Return the (X, Y) coordinate for the center point of the cell that contains the specified text.  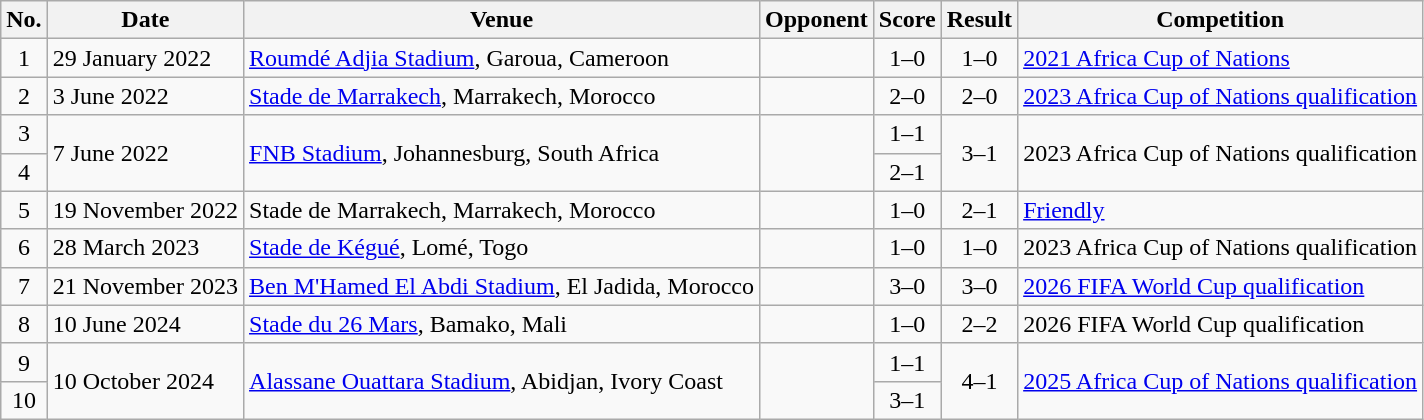
8 (24, 324)
2025 Africa Cup of Nations qualification (1220, 381)
5 (24, 210)
Stade de Kégué, Lomé, Togo (502, 248)
2–2 (979, 324)
Friendly (1220, 210)
10 June 2024 (145, 324)
Competition (1220, 20)
FNB Stadium, Johannesburg, South Africa (502, 153)
2021 Africa Cup of Nations (1220, 58)
No. (24, 20)
Opponent (817, 20)
Date (145, 20)
7 (24, 286)
4 (24, 172)
9 (24, 362)
Stade du 26 Mars, Bamako, Mali (502, 324)
3 (24, 134)
19 November 2022 (145, 210)
29 January 2022 (145, 58)
3 June 2022 (145, 96)
Result (979, 20)
6 (24, 248)
10 October 2024 (145, 381)
4–1 (979, 381)
7 June 2022 (145, 153)
Score (907, 20)
21 November 2023 (145, 286)
Venue (502, 20)
Alassane Ouattara Stadium, Abidjan, Ivory Coast (502, 381)
10 (24, 400)
1 (24, 58)
Ben M'Hamed El Abdi Stadium, El Jadida, Morocco (502, 286)
2 (24, 96)
28 March 2023 (145, 248)
Roumdé Adjia Stadium, Garoua, Cameroon (502, 58)
